Identify which cell holds the provided text, then report its (x, y) central coordinate. 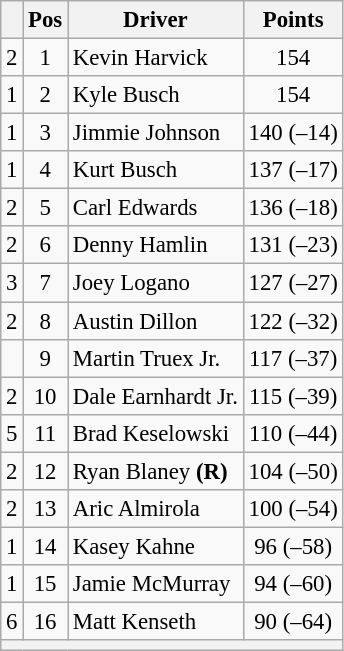
Driver (156, 20)
117 (–37) (293, 358)
115 (–39) (293, 396)
Kevin Harvick (156, 58)
Ryan Blaney (R) (156, 471)
Jamie McMurray (156, 584)
96 (–58) (293, 546)
94 (–60) (293, 584)
Brad Keselowski (156, 433)
7 (46, 283)
Kurt Busch (156, 170)
12 (46, 471)
Austin Dillon (156, 321)
Matt Kenseth (156, 621)
104 (–50) (293, 471)
Kyle Busch (156, 95)
136 (–18) (293, 208)
9 (46, 358)
Jimmie Johnson (156, 133)
11 (46, 433)
Martin Truex Jr. (156, 358)
90 (–64) (293, 621)
137 (–17) (293, 170)
16 (46, 621)
100 (–54) (293, 509)
4 (46, 170)
Carl Edwards (156, 208)
Denny Hamlin (156, 245)
Points (293, 20)
Pos (46, 20)
140 (–14) (293, 133)
Aric Almirola (156, 509)
Joey Logano (156, 283)
127 (–27) (293, 283)
10 (46, 396)
14 (46, 546)
110 (–44) (293, 433)
131 (–23) (293, 245)
Kasey Kahne (156, 546)
15 (46, 584)
122 (–32) (293, 321)
8 (46, 321)
13 (46, 509)
Dale Earnhardt Jr. (156, 396)
